Return the (X, Y) coordinate for the center point of the cell that contains the specified text.  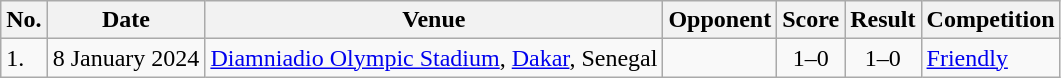
Opponent (720, 20)
Date (126, 20)
Venue (434, 20)
Competition (990, 20)
Friendly (990, 58)
Result (883, 20)
1. (24, 58)
Score (811, 20)
8 January 2024 (126, 58)
No. (24, 20)
Diamniadio Olympic Stadium, Dakar, Senegal (434, 58)
